Provide the (X, Y) coordinate of the cell's center where the given text is located.  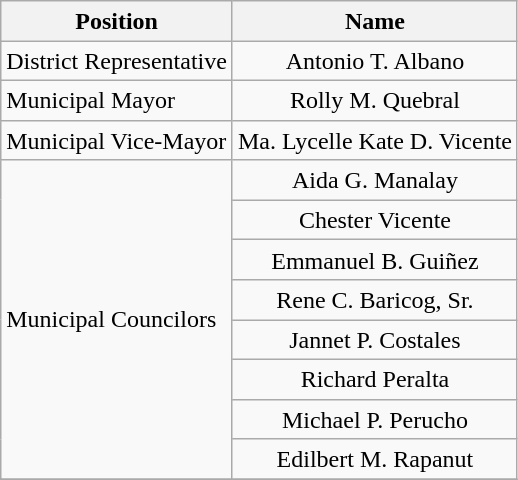
Municipal Councilors (117, 320)
District Representative (117, 61)
Municipal Mayor (117, 100)
Chester Vicente (374, 220)
Jannet P. Costales (374, 340)
Ma. Lycelle Kate D. Vicente (374, 140)
Rene C. Baricog, Sr. (374, 300)
Richard Peralta (374, 379)
Aida G. Manalay (374, 180)
Edilbert M. Rapanut (374, 459)
Position (117, 21)
Michael P. Perucho (374, 419)
Municipal Vice-Mayor (117, 140)
Antonio T. Albano (374, 61)
Name (374, 21)
Emmanuel B. Guiñez (374, 260)
Rolly M. Quebral (374, 100)
